Determine the (x, y) coordinate at the center of the cell enclosing the given text.  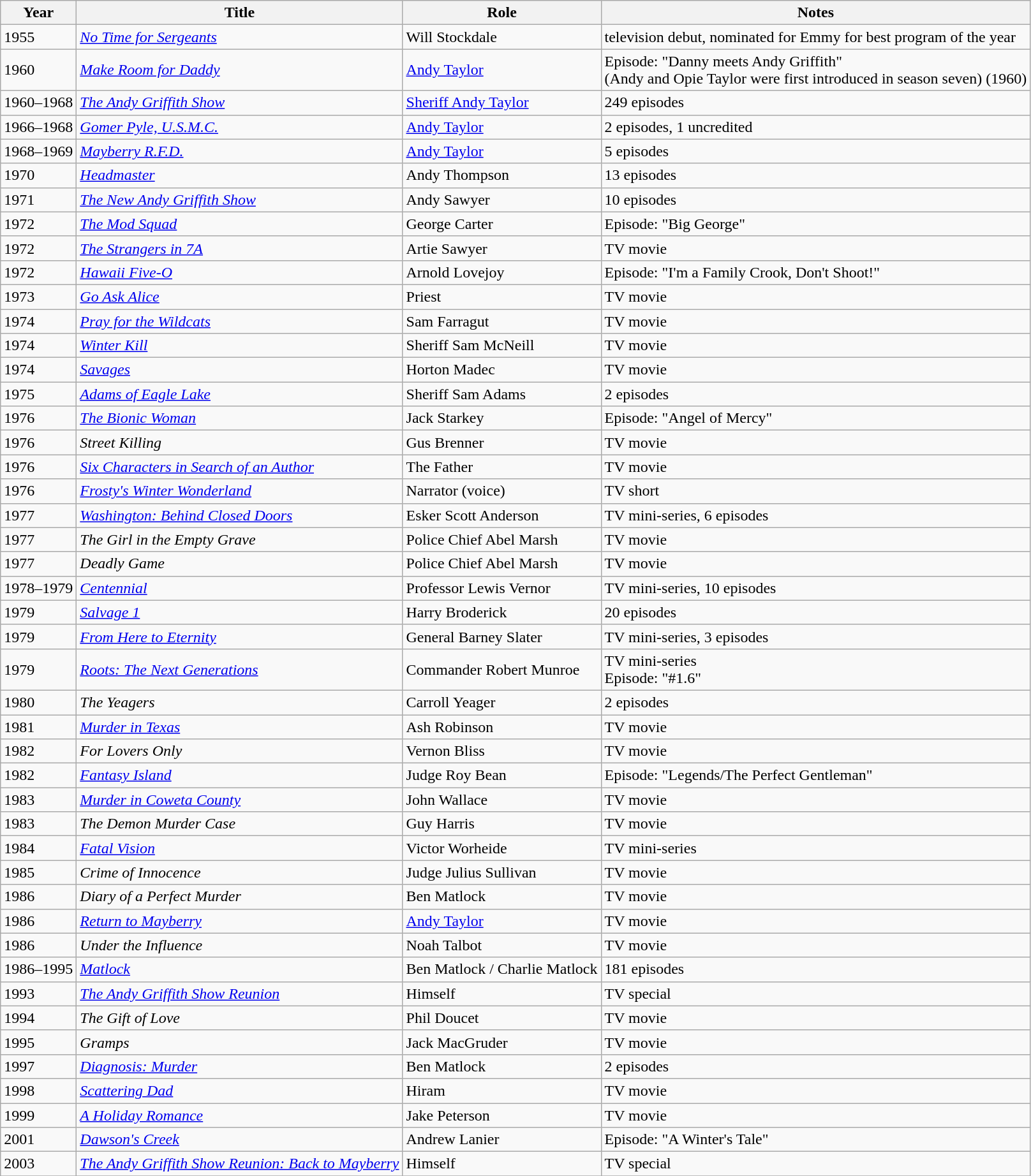
1970 (38, 175)
10 episodes (815, 200)
Role (501, 13)
1960–1968 (38, 103)
Six Characters in Search of an Author (240, 467)
The Father (501, 467)
TV mini-seriesEpisode: "#1.6" (815, 670)
Year (38, 13)
The Bionic Woman (240, 418)
1973 (38, 297)
Gomer Pyle, U.S.M.C. (240, 127)
No Time for Sergeants (240, 37)
Guy Harris (501, 824)
Centennial (240, 588)
Jack Starkey (501, 418)
1955 (38, 37)
TV short (815, 491)
Pray for the Wildcats (240, 321)
The Andy Griffith Show Reunion: Back to Mayberry (240, 1164)
Hawaii Five-O (240, 272)
Diagnosis: Murder (240, 1066)
1975 (38, 394)
Judge Julius Sullivan (501, 872)
Vernon Bliss (501, 751)
Frosty's Winter Wonderland (240, 491)
Victor Worheide (501, 848)
The Yeagers (240, 702)
13 episodes (815, 175)
1984 (38, 848)
The Mod Squad (240, 224)
John Wallace (501, 800)
The New Andy Griffith Show (240, 200)
Notes (815, 13)
Salvage 1 (240, 612)
1995 (38, 1042)
Gus Brenner (501, 443)
Street Killing (240, 443)
Episode: "Angel of Mercy" (815, 418)
20 episodes (815, 612)
Episode: "Big George" (815, 224)
181 episodes (815, 969)
2003 (38, 1164)
The Girl in the Empty Grave (240, 540)
Mayberry R.F.D. (240, 151)
2001 (38, 1140)
Savages (240, 370)
The Gift of Love (240, 1018)
Diary of a Perfect Murder (240, 897)
General Barney Slater (501, 636)
Professor Lewis Vernor (501, 588)
Jack MacGruder (501, 1042)
Deadly Game (240, 564)
Hiram (501, 1091)
George Carter (501, 224)
Dawson's Creek (240, 1140)
Andy Sawyer (501, 200)
Murder in Texas (240, 726)
Under the Influence (240, 945)
1980 (38, 702)
For Lovers Only (240, 751)
Fantasy Island (240, 775)
1986–1995 (38, 969)
Gramps (240, 1042)
1971 (38, 200)
Esker Scott Anderson (501, 515)
5 episodes (815, 151)
1994 (38, 1018)
2 episodes, 1 uncredited (815, 127)
Episode: "A Winter's Tale" (815, 1140)
1981 (38, 726)
TV mini-series, 3 episodes (815, 636)
1985 (38, 872)
1960 (38, 70)
television debut, nominated for Emmy for best program of the year (815, 37)
Sheriff Sam Adams (501, 394)
Crime of Innocence (240, 872)
The Strangers in 7A (240, 248)
Andy Thompson (501, 175)
A Holiday Romance (240, 1115)
Narrator (voice) (501, 491)
The Andy Griffith Show Reunion (240, 994)
Sheriff Andy Taylor (501, 103)
Go Ask Alice (240, 297)
Judge Roy Bean (501, 775)
Arnold Lovejoy (501, 272)
Episode: "Danny meets Andy Griffith"(Andy and Opie Taylor were first introduced in season seven) (1960) (815, 70)
Andrew Lanier (501, 1140)
TV mini-series (815, 848)
Title (240, 13)
Artie Sawyer (501, 248)
Scattering Dad (240, 1091)
1998 (38, 1091)
Fatal Vision (240, 848)
Sam Farragut (501, 321)
Winter Kill (240, 346)
Make Room for Daddy (240, 70)
Return to Mayberry (240, 921)
Horton Madec (501, 370)
TV mini-series, 10 episodes (815, 588)
1993 (38, 994)
Washington: Behind Closed Doors (240, 515)
Harry Broderick (501, 612)
Jake Peterson (501, 1115)
Ben Matlock / Charlie Matlock (501, 969)
Murder in Coweta County (240, 800)
Roots: The Next Generations (240, 670)
249 episodes (815, 103)
Episode: "Legends/The Perfect Gentleman" (815, 775)
TV mini-series, 6 episodes (815, 515)
1999 (38, 1115)
Matlock (240, 969)
Commander Robert Munroe (501, 670)
Priest (501, 297)
From Here to Eternity (240, 636)
1968–1969 (38, 151)
Episode: "I'm a Family Crook, Don't Shoot!" (815, 272)
Phil Doucet (501, 1018)
Headmaster (240, 175)
1997 (38, 1066)
Will Stockdale (501, 37)
1978–1979 (38, 588)
The Andy Griffith Show (240, 103)
Noah Talbot (501, 945)
Ash Robinson (501, 726)
Adams of Eagle Lake (240, 394)
1966–1968 (38, 127)
The Demon Murder Case (240, 824)
Sheriff Sam McNeill (501, 346)
Carroll Yeager (501, 702)
